Identify which cell holds the provided text, then report its (X, Y) central coordinate. 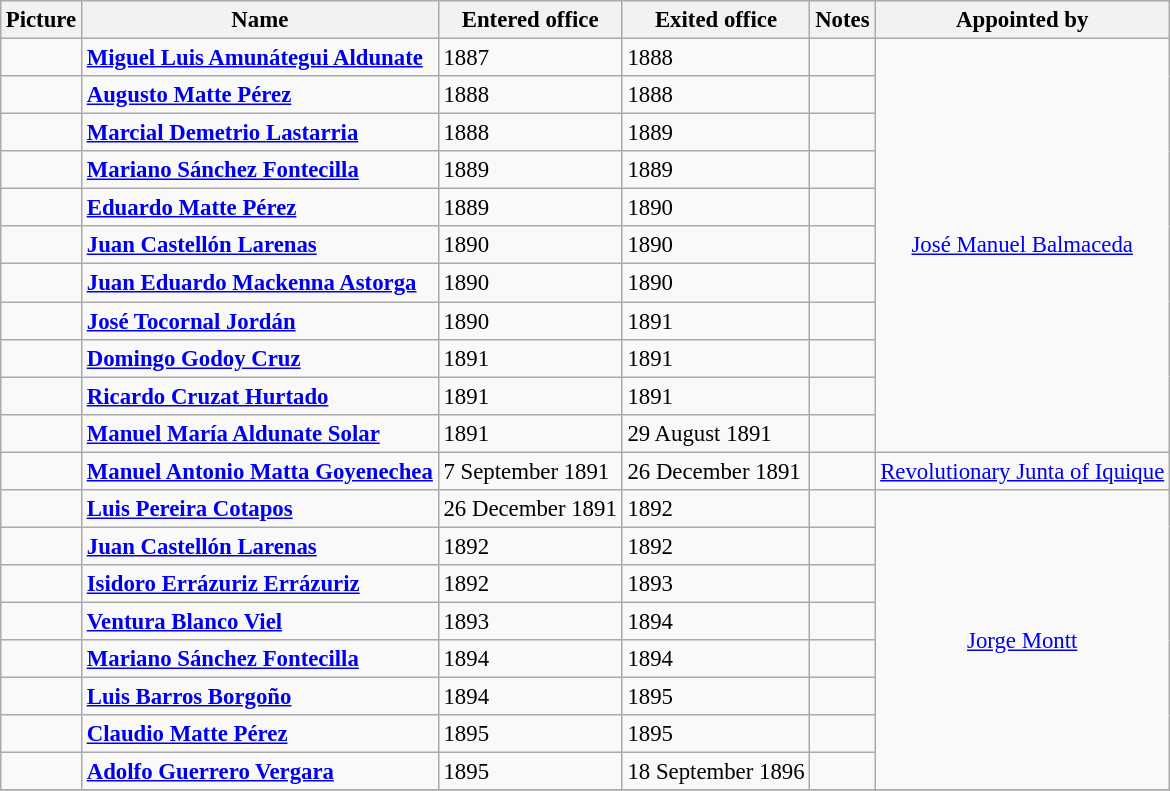
Marcial Demetrio Lastarria (260, 133)
Ricardo Cruzat Hurtado (260, 396)
Exited office (716, 20)
7 September 1891 (530, 471)
18 September 1896 (716, 772)
Eduardo Matte Pérez (260, 208)
1887 (530, 58)
Notes (842, 20)
Manuel María Aldunate Solar (260, 433)
Augusto Matte Pérez (260, 95)
Name (260, 20)
Revolutionary Junta of Iquique (1022, 471)
Adolfo Guerrero Vergara (260, 772)
José Manuel Balmaceda (1022, 246)
Appointed by (1022, 20)
Picture (40, 20)
Luis Barros Borgoño (260, 697)
Entered office (530, 20)
Manuel Antonio Matta Goyenechea (260, 471)
Luis Pereira Cotapos (260, 509)
Domingo Godoy Cruz (260, 358)
Miguel Luis Amunátegui Aldunate (260, 58)
Ventura Blanco Viel (260, 621)
José Tocornal Jordán (260, 321)
29 August 1891 (716, 433)
Claudio Matte Pérez (260, 734)
Juan Eduardo Mackenna Astorga (260, 283)
Jorge Montt (1022, 640)
Isidoro Errázuriz Errázuriz (260, 584)
